Pinpoint the cell where the given text exists, returning its (x, y) midpoint coordinate. 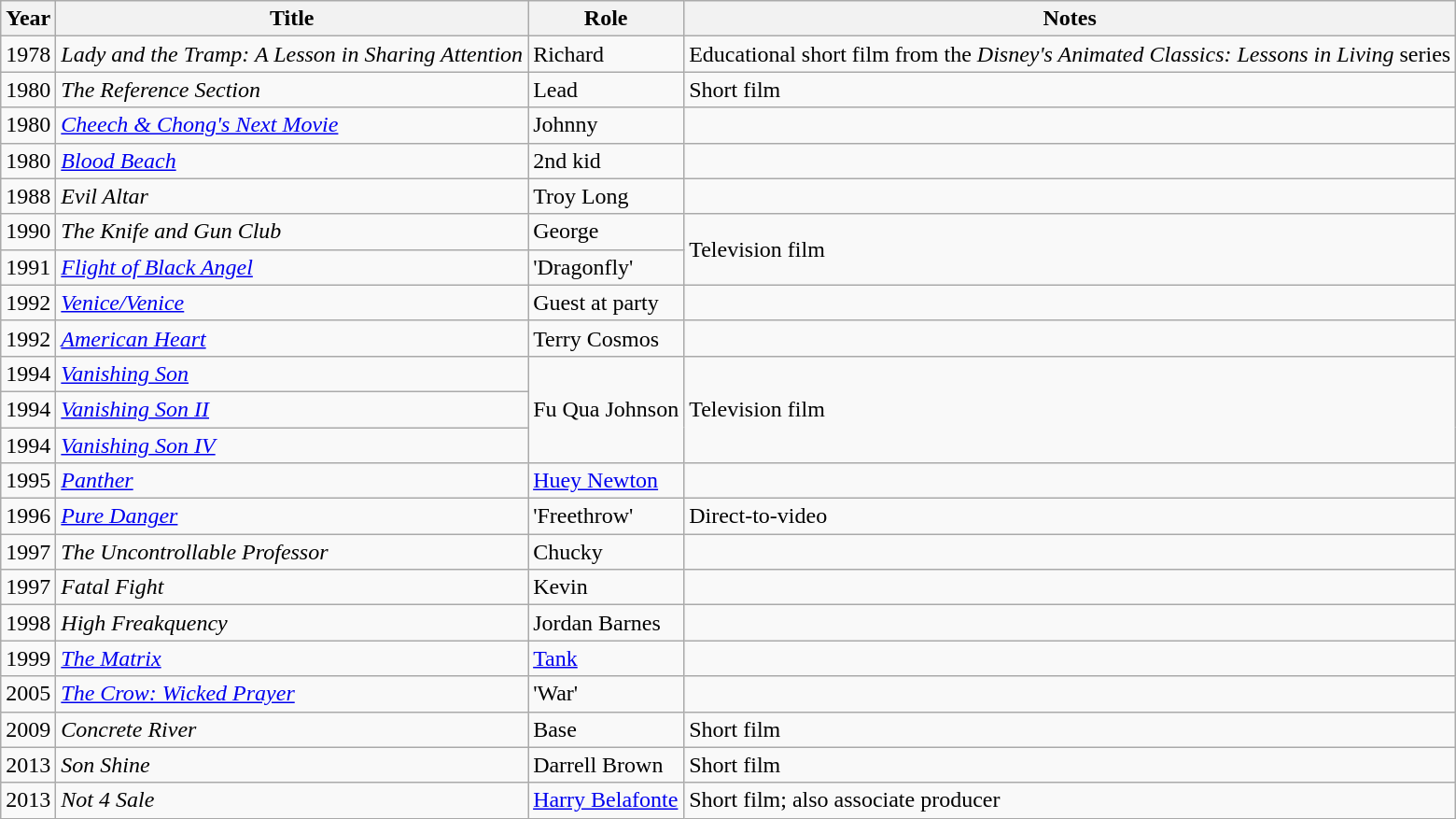
Chucky (607, 552)
The Reference Section (292, 90)
Short film; also associate producer (1070, 800)
Tank (607, 658)
Richard (607, 54)
2nd kid (607, 161)
Educational short film from the Disney's Animated Classics: Lessons in Living series (1070, 54)
Role (607, 19)
Guest at party (607, 303)
1995 (28, 481)
Vanishing Son IV (292, 445)
2005 (28, 694)
'Dragonfly' (607, 267)
'War' (607, 694)
Jordan Barnes (607, 623)
Son Shine (292, 765)
Blood Beach (292, 161)
American Heart (292, 338)
Notes (1070, 19)
The Uncontrollable Professor (292, 552)
Title (292, 19)
1991 (28, 267)
Troy Long (607, 196)
Year (28, 19)
Vanishing Son II (292, 409)
Lady and the Tramp: A Lesson in Sharing Attention (292, 54)
Vanishing Son (292, 374)
1999 (28, 658)
Direct-to-video (1070, 516)
Fu Qua Johnson (607, 409)
2009 (28, 729)
George (607, 232)
Huey Newton (607, 481)
Venice/Venice (292, 303)
Cheech & Chong's Next Movie (292, 125)
'Freethrow' (607, 516)
Pure Danger (292, 516)
The Matrix (292, 658)
Kevin (607, 587)
The Knife and Gun Club (292, 232)
Lead (607, 90)
Darrell Brown (607, 765)
Concrete River (292, 729)
Evil Altar (292, 196)
Harry Belafonte (607, 800)
1988 (28, 196)
1996 (28, 516)
Not 4 Sale (292, 800)
1990 (28, 232)
Flight of Black Angel (292, 267)
High Freakquency (292, 623)
The Crow: Wicked Prayer (292, 694)
Johnny (607, 125)
1978 (28, 54)
1998 (28, 623)
Base (607, 729)
Panther (292, 481)
Terry Cosmos (607, 338)
Fatal Fight (292, 587)
